Determine the (X, Y) coordinate at the center of the cell enclosing the given text.  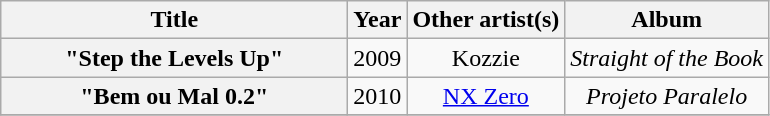
Year (378, 20)
"Bem ou Mal 0.2" (174, 96)
NX Zero (486, 96)
Title (174, 20)
2010 (378, 96)
Album (667, 20)
Projeto Paralelo (667, 96)
Kozzie (486, 58)
Straight of the Book (667, 58)
2009 (378, 58)
Other artist(s) (486, 20)
"Step the Levels Up" (174, 58)
